Find where the given text appears and provide that cell's center as [X, Y] coordinate. 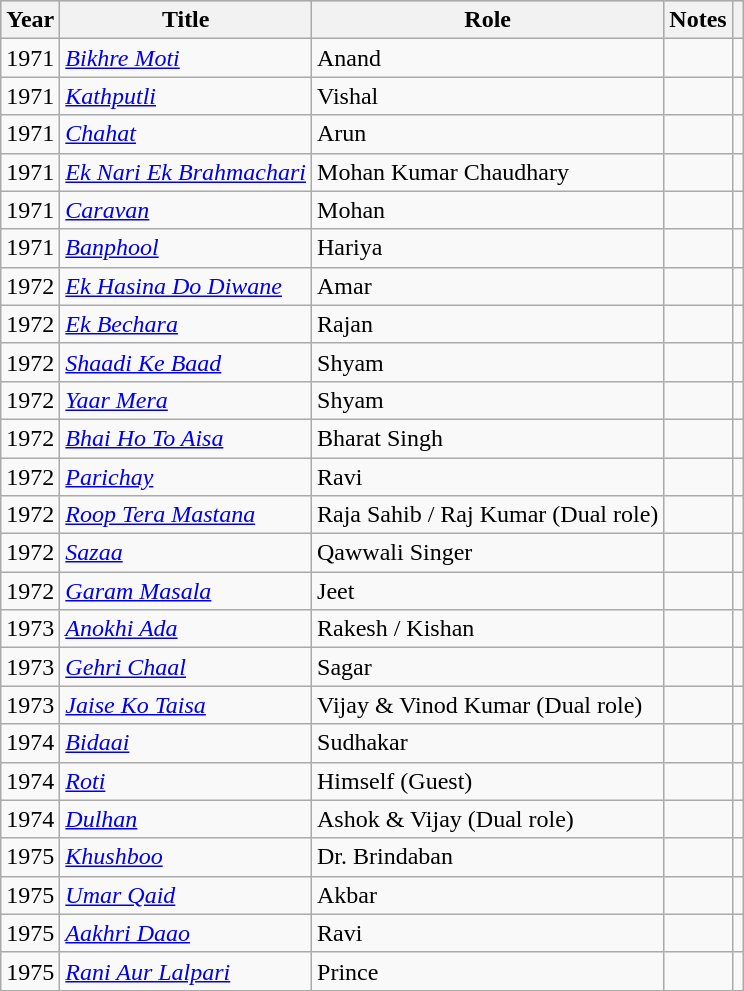
Aakhri Daao [186, 933]
Jaise Ko Taisa [186, 705]
Garam Masala [186, 591]
Prince [488, 971]
Title [186, 20]
Roop Tera Mastana [186, 515]
Mohan [488, 210]
Rakesh / Kishan [488, 629]
Sagar [488, 667]
Vijay & Vinod Kumar (Dual role) [488, 705]
Dr. Brindaban [488, 857]
Akbar [488, 895]
Sudhakar [488, 743]
Sazaa [186, 553]
Qawwali Singer [488, 553]
Rani Aur Lalpari [186, 971]
Shaadi Ke Baad [186, 362]
Chahat [186, 134]
Amar [488, 286]
Year [30, 20]
Role [488, 20]
Ek Nari Ek Brahmachari [186, 172]
Arun [488, 134]
Dulhan [186, 819]
Vishal [488, 96]
Ek Bechara [186, 324]
Ek Hasina Do Diwane [186, 286]
Raja Sahib / Raj Kumar (Dual role) [488, 515]
Bhai Ho To Aisa [186, 438]
Himself (Guest) [488, 781]
Rajan [488, 324]
Mohan Kumar Chaudhary [488, 172]
Notes [698, 20]
Parichay [186, 477]
Kathputli [186, 96]
Anand [488, 58]
Bikhre Moti [186, 58]
Caravan [186, 210]
Roti [186, 781]
Bidaai [186, 743]
Anokhi Ada [186, 629]
Umar Qaid [186, 895]
Bharat Singh [488, 438]
Banphool [186, 248]
Yaar Mera [186, 400]
Khushboo [186, 857]
Gehri Chaal [186, 667]
Hariya [488, 248]
Jeet [488, 591]
Ashok & Vijay (Dual role) [488, 819]
